Return the (x, y) coordinate for the center point of the cell that contains the specified text.  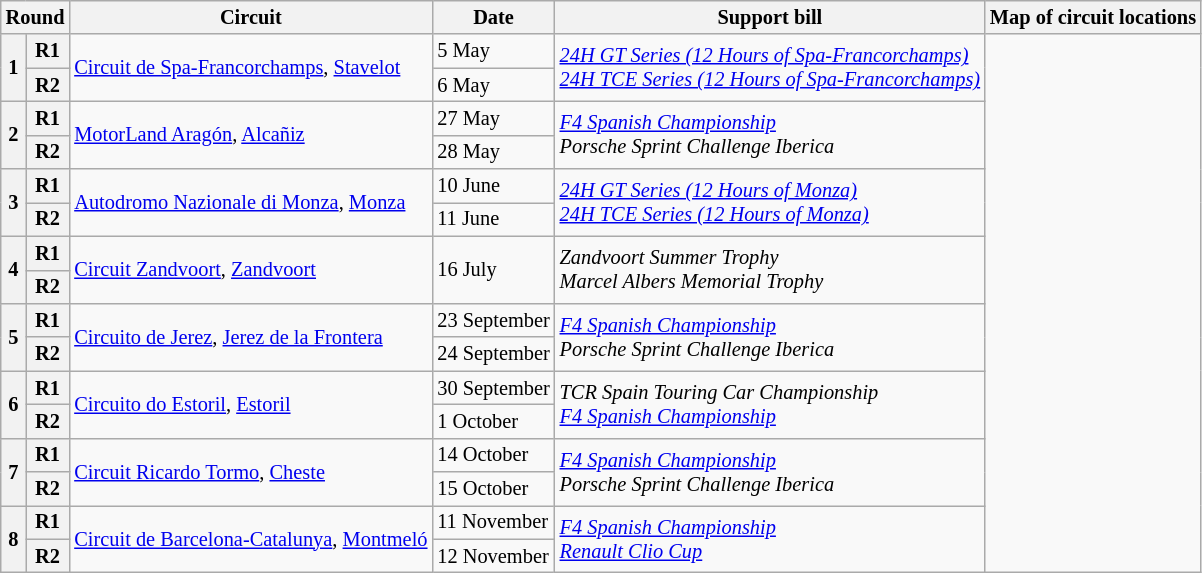
Circuit Zandvoort, Zandvoort (250, 270)
Support bill (770, 17)
30 September (493, 388)
6 May (493, 85)
11 November (493, 522)
Circuito de Jerez, Jerez de la Frontera (250, 336)
8 (14, 538)
27 May (493, 118)
16 July (493, 270)
4 (14, 270)
12 November (493, 556)
Circuit Ricardo Tormo, Cheste (250, 472)
Circuit de Spa-Francorchamps, Stavelot (250, 68)
Zandvoort Summer TrophyMarcel Albers Memorial Trophy (770, 270)
11 June (493, 219)
5 May (493, 51)
3 (14, 202)
TCR Spain Touring Car ChampionshipF4 Spanish Championship (770, 404)
1 (14, 68)
6 (14, 404)
Circuito do Estoril, Estoril (250, 404)
Map of circuit locations (1093, 17)
24H GT Series (12 Hours of Spa-Francorchamps)24H TCE Series (12 Hours of Spa-Francorchamps) (770, 68)
2 (14, 134)
10 June (493, 186)
23 September (493, 320)
MotorLand Aragón, Alcañiz (250, 134)
Circuit (250, 17)
Circuit de Barcelona-Catalunya, Montmeló (250, 538)
15 October (493, 489)
5 (14, 336)
24 September (493, 354)
28 May (493, 152)
7 (14, 472)
1 October (493, 421)
Date (493, 17)
Round (36, 17)
Autodromo Nazionale di Monza, Monza (250, 202)
F4 Spanish ChampionshipRenault Clio Cup (770, 538)
24H GT Series (12 Hours of Monza)24H TCE Series (12 Hours of Monza) (770, 202)
14 October (493, 455)
